From the cell containing the given text, extract its center point as (X, Y) coordinate. 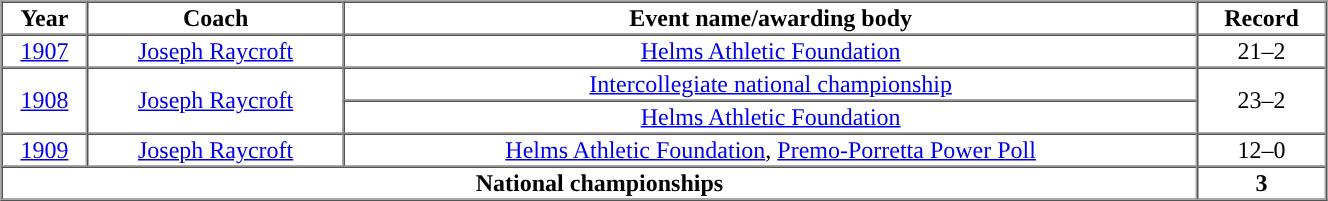
1908 (45, 101)
Record (1261, 18)
12–0 (1261, 150)
1909 (45, 150)
Intercollegiate national championship (770, 84)
Helms Athletic Foundation, Premo-Porretta Power Poll (770, 150)
National championships (600, 182)
3 (1261, 182)
21–2 (1261, 50)
1907 (45, 50)
Event name/awarding body (770, 18)
Year (45, 18)
23–2 (1261, 101)
Coach (216, 18)
